Search for the cell housing the specified text and yield its (X, Y) center coordinate. 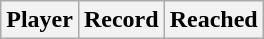
Record (121, 20)
Reached (214, 20)
Player (40, 20)
